Provide the (X, Y) coordinate of the cell's center where the given text is located.  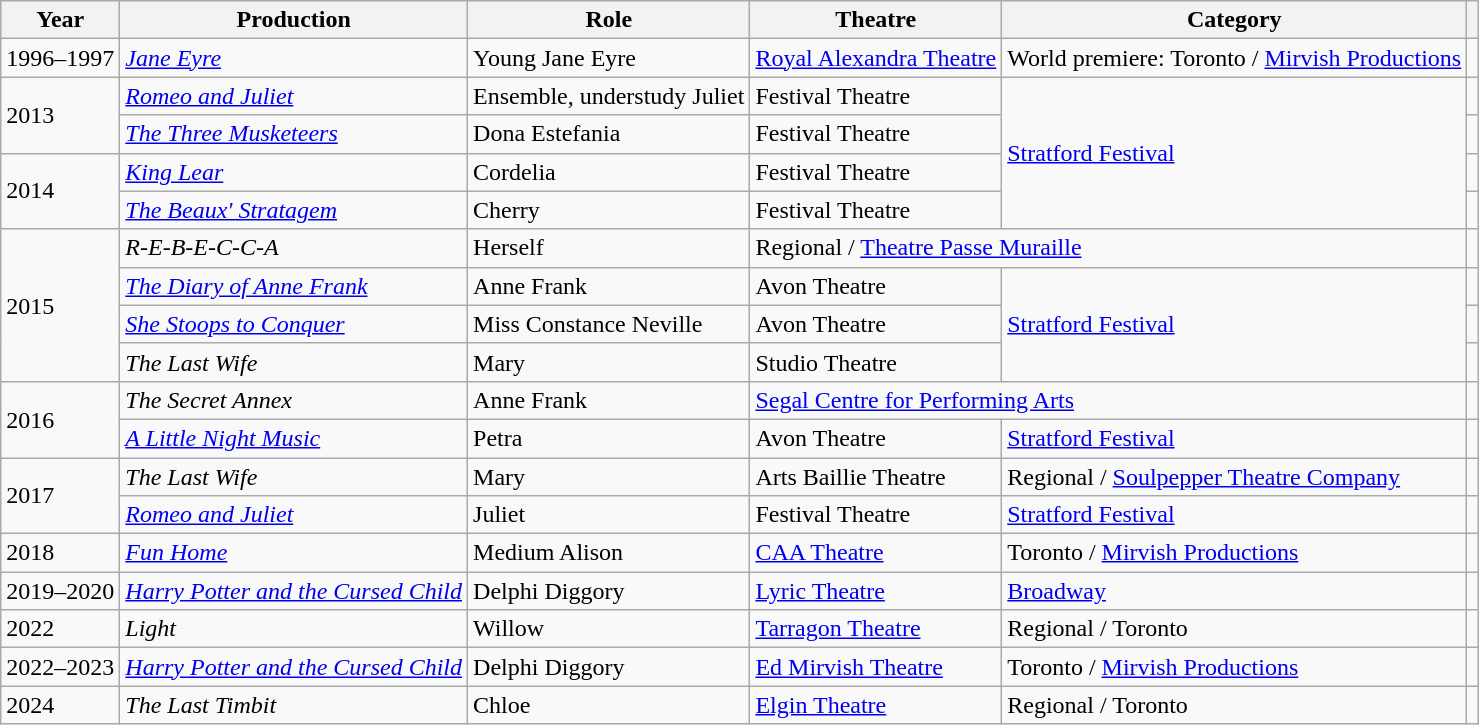
The Last Timbit (294, 705)
2022 (60, 629)
Fun Home (294, 553)
2015 (60, 305)
1996–1997 (60, 58)
Royal Alexandra Theatre (876, 58)
Regional / Soulpepper Theatre Company (1234, 477)
Regional / Theatre Passe Muraille (1108, 248)
2019–2020 (60, 591)
Year (60, 20)
King Lear (294, 172)
Category (1234, 20)
The Diary of Anne Frank (294, 286)
Petra (609, 438)
Juliet (609, 515)
Miss Constance Neville (609, 324)
Segal Centre for Performing Arts (1108, 400)
Tarragon Theatre (876, 629)
2017 (60, 496)
2013 (60, 115)
2024 (60, 705)
2018 (60, 553)
Ed Mirvish Theatre (876, 667)
Dona Estefania (609, 134)
Young Jane Eyre (609, 58)
Production (294, 20)
The Secret Annex (294, 400)
Jane Eyre (294, 58)
Medium Alison (609, 553)
The Beaux' Stratagem (294, 210)
Cordelia (609, 172)
Studio Theatre (876, 362)
Ensemble, understudy Juliet (609, 96)
Cherry (609, 210)
Light (294, 629)
R-E-B-E-C-C-A (294, 248)
Role (609, 20)
A Little Night Music (294, 438)
Herself (609, 248)
Chloe (609, 705)
Elgin Theatre (876, 705)
2014 (60, 191)
World premiere: Toronto / Mirvish Productions (1234, 58)
Willow (609, 629)
Broadway (1234, 591)
Arts Baillie Theatre (876, 477)
She Stoops to Conquer (294, 324)
The Three Musketeers (294, 134)
2016 (60, 419)
Theatre (876, 20)
CAA Theatre (876, 553)
2022–2023 (60, 667)
Lyric Theatre (876, 591)
